Determine the [X, Y] coordinate at the center of the cell enclosing the given text.  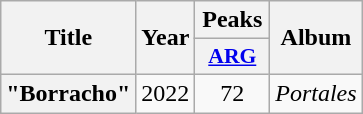
Title [68, 38]
Year [166, 38]
Portales [316, 93]
Peaks [232, 20]
2022 [166, 93]
72 [232, 93]
Album [316, 38]
"Borracho" [68, 93]
ARG [232, 57]
